Extract the [X, Y] coordinate from the center of the cell holding the provided text.  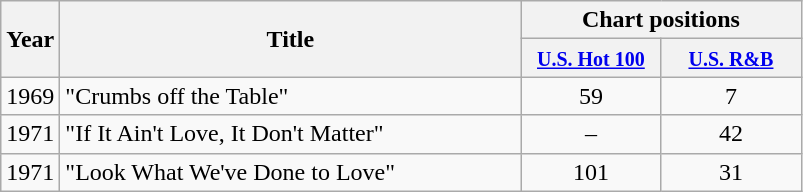
– [591, 134]
U.S. R&B [731, 58]
31 [731, 172]
59 [591, 96]
Chart positions [661, 20]
Title [290, 39]
Year [30, 39]
7 [731, 96]
U.S. Hot 100 [591, 58]
"If It Ain't Love, It Don't Matter" [290, 134]
42 [731, 134]
101 [591, 172]
"Look What We've Done to Love" [290, 172]
1969 [30, 96]
"Crumbs off the Table" [290, 96]
